Identify which cell holds the provided text, then report its (X, Y) central coordinate. 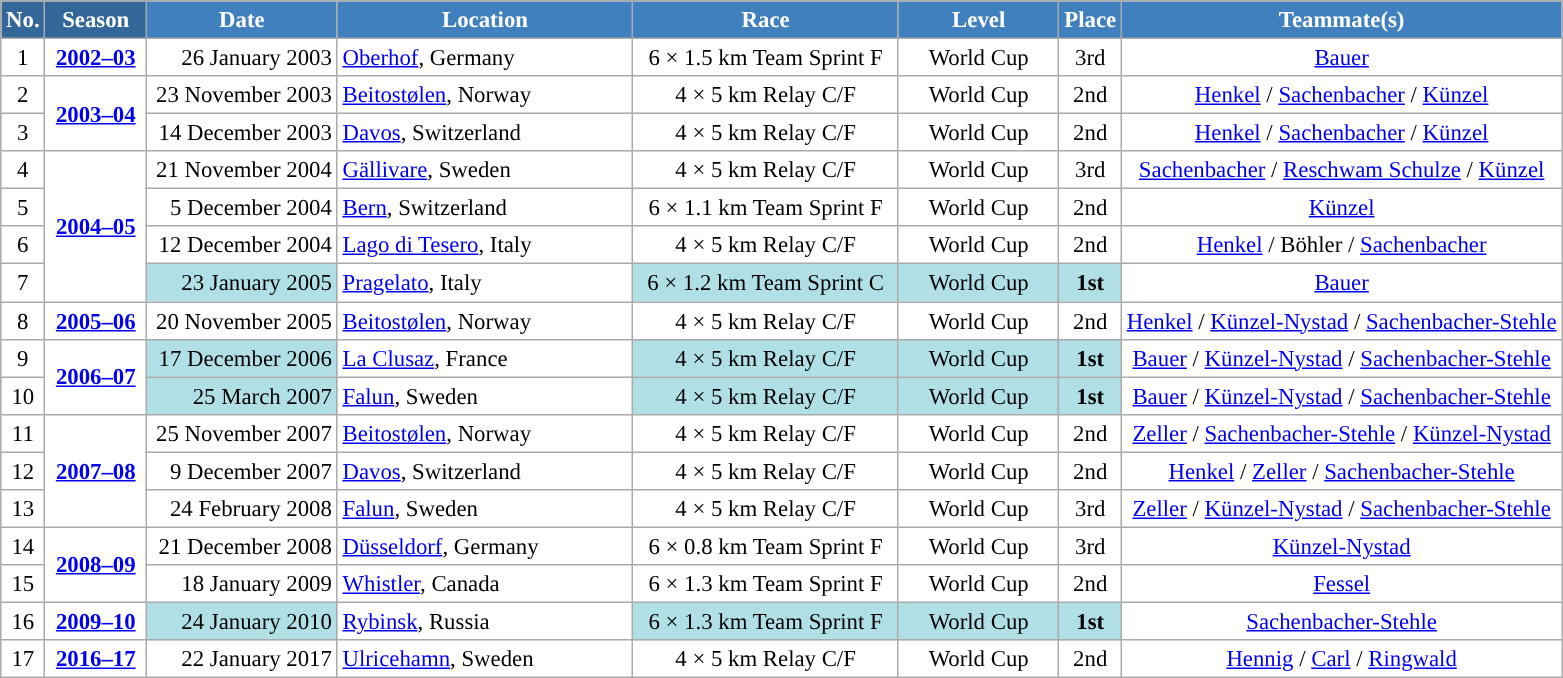
17 December 2006 (242, 358)
Season (96, 20)
7 (23, 283)
Sachenbacher-Stehle (1341, 621)
10 (23, 396)
2003–04 (96, 114)
2016–17 (96, 659)
Date (242, 20)
13 (23, 509)
5 (23, 208)
Rybinsk, Russia (485, 621)
Lago di Tesero, Italy (485, 245)
Künzel (1341, 208)
9 December 2007 (242, 471)
15 (23, 584)
6 × 0.8 km Team Sprint F (766, 546)
2004–05 (96, 226)
16 (23, 621)
5 December 2004 (242, 208)
6 × 1.2 km Team Sprint C (766, 283)
Race (766, 20)
Teammate(s) (1341, 20)
Bern, Switzerland (485, 208)
Zeller / Künzel-Nystad / Sachenbacher-Stehle (1341, 509)
3 (23, 133)
La Clusaz, France (485, 358)
Zeller / Sachenbacher-Stehle / Künzel-Nystad (1341, 433)
4 (23, 170)
Hennig / Carl / Ringwald (1341, 659)
23 November 2003 (242, 95)
2007–08 (96, 470)
Oberhof, Germany (485, 58)
21 November 2004 (242, 170)
No. (23, 20)
6 × 1.5 km Team Sprint F (766, 58)
20 November 2005 (242, 321)
Whistler, Canada (485, 584)
2002–03 (96, 58)
Location (485, 20)
17 (23, 659)
Fessel (1341, 584)
8 (23, 321)
Place (1090, 20)
Pragelato, Italy (485, 283)
1 (23, 58)
6 × 1.1 km Team Sprint F (766, 208)
14 (23, 546)
26 January 2003 (242, 58)
24 February 2008 (242, 509)
Ulricehamn, Sweden (485, 659)
Düsseldorf, Germany (485, 546)
Künzel-Nystad (1341, 546)
21 December 2008 (242, 546)
2006–07 (96, 376)
Level (978, 20)
2005–06 (96, 321)
2 (23, 95)
2008–09 (96, 564)
11 (23, 433)
Henkel / Künzel-Nystad / Sachenbacher-Stehle (1341, 321)
25 November 2007 (242, 433)
2009–10 (96, 621)
25 March 2007 (242, 396)
Henkel / Böhler / Sachenbacher (1341, 245)
22 January 2017 (242, 659)
6 (23, 245)
12 (23, 471)
Gällivare, Sweden (485, 170)
Henkel / Zeller / Sachenbacher-Stehle (1341, 471)
9 (23, 358)
14 December 2003 (242, 133)
24 January 2010 (242, 621)
23 January 2005 (242, 283)
18 January 2009 (242, 584)
Sachenbacher / Reschwam Schulze / Künzel (1341, 170)
12 December 2004 (242, 245)
